Search for the cell housing the specified text and yield its (x, y) center coordinate. 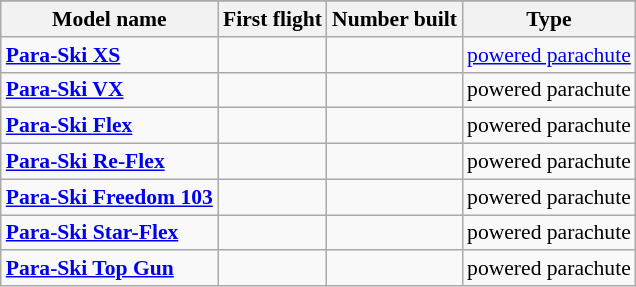
Para-Ski VX (110, 90)
Para-Ski Star-Flex (110, 233)
Para-Ski Flex (110, 126)
Para-Ski XS (110, 55)
Model name (110, 19)
Para-Ski Re-Flex (110, 162)
Number built (394, 19)
Para-Ski Top Gun (110, 269)
Para-Ski Freedom 103 (110, 197)
First flight (272, 19)
Type (549, 19)
